Output the [X, Y] coordinate of the center of the cell containing the given text.  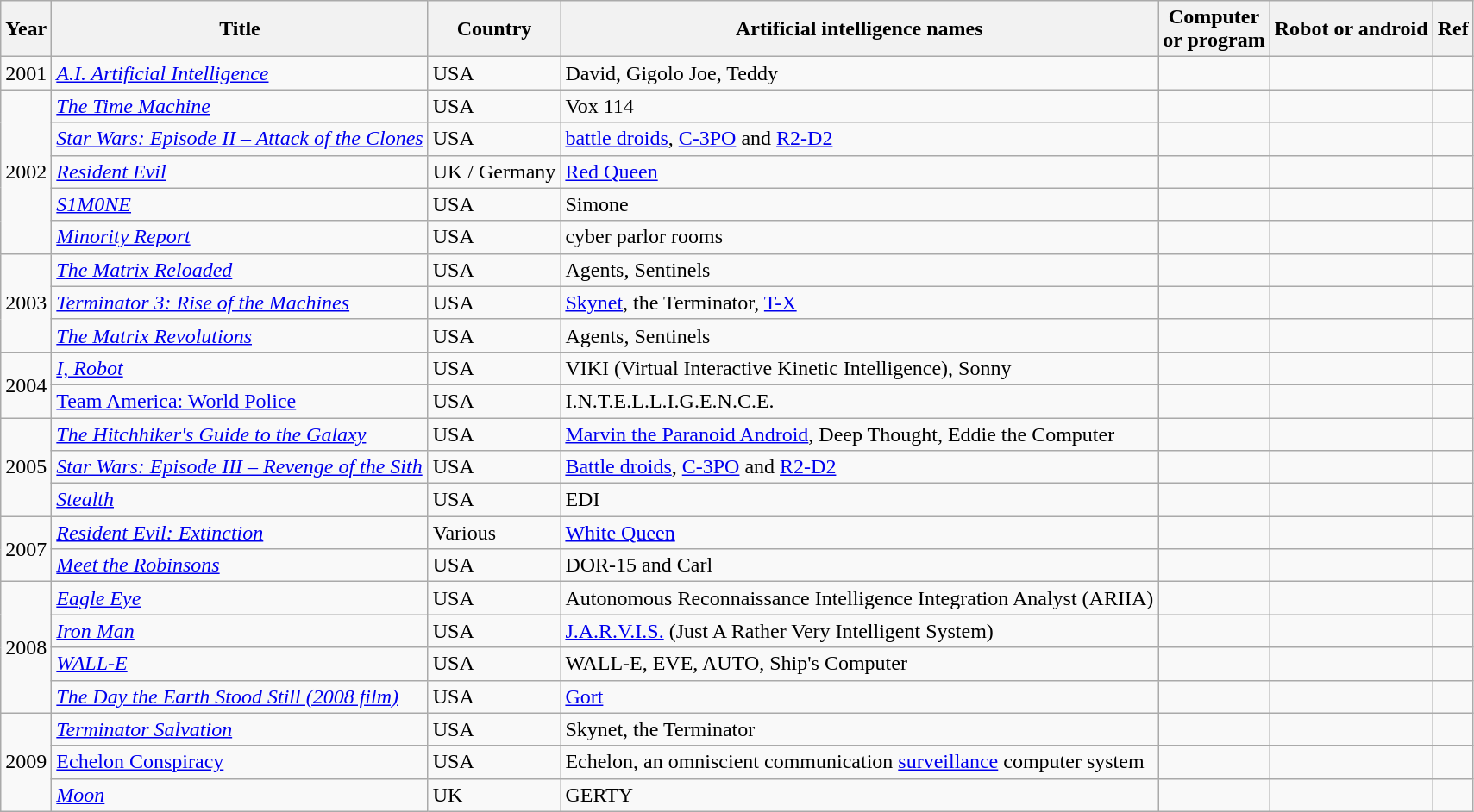
Meet the Robinsons [240, 565]
Simone [859, 204]
UK [494, 795]
Eagle Eye [240, 598]
J.A.R.V.I.S. (Just A Rather Very Intelligent System) [859, 631]
Robot or android [1351, 29]
Red Queen [859, 172]
2009 [26, 762]
Moon [240, 795]
Resident Evil: Extinction [240, 533]
David, Gigolo Joe, Teddy [859, 73]
Various [494, 533]
GERTY [859, 795]
Skynet, the Terminator [859, 729]
WALL-E [240, 664]
Country [494, 29]
Resident Evil [240, 172]
battle droids, C-3PO and R2-D2 [859, 139]
Minority Report [240, 237]
S1M0NE [240, 204]
Team America: World Police [240, 401]
The Matrix Revolutions [240, 335]
DOR-15 and Carl [859, 565]
Star Wars: Episode II – Attack of the Clones [240, 139]
EDI [859, 500]
2003 [26, 303]
Gort [859, 696]
2007 [26, 549]
Star Wars: Episode III – Revenge of the Sith [240, 467]
UK / Germany [494, 172]
Skynet, the Terminator, T-X [859, 303]
Battle droids, C-3PO and R2-D2 [859, 467]
Iron Man [240, 631]
2002 [26, 172]
Year [26, 29]
Echelon, an omniscient communication surveillance computer system [859, 762]
I, Robot [240, 368]
I.N.T.E.L.L.I.G.E.N.C.E. [859, 401]
2005 [26, 466]
Artificial intelligence names [859, 29]
The Matrix Reloaded [240, 270]
2004 [26, 384]
cyber parlor rooms [859, 237]
2008 [26, 647]
Echelon Conspiracy [240, 762]
The Hitchhiker's Guide to the Galaxy [240, 434]
Terminator Salvation [240, 729]
2001 [26, 73]
The Time Machine [240, 106]
Terminator 3: Rise of the Machines [240, 303]
Vox 114 [859, 106]
Marvin the Paranoid Android, Deep Thought, Eddie the Computer [859, 434]
WALL-E, EVE, AUTO, Ship's Computer [859, 664]
VIKI (Virtual Interactive Kinetic Intelligence), Sonny [859, 368]
The Day the Earth Stood Still (2008 film) [240, 696]
Title [240, 29]
Stealth [240, 500]
A.I. Artificial Intelligence [240, 73]
Autonomous Reconnaissance Intelligence Integration Analyst (ARIIA) [859, 598]
Ref [1452, 29]
Computeror program [1214, 29]
White Queen [859, 533]
